Capture the cell that displays the provided text and extract its [X, Y] central coordinate. 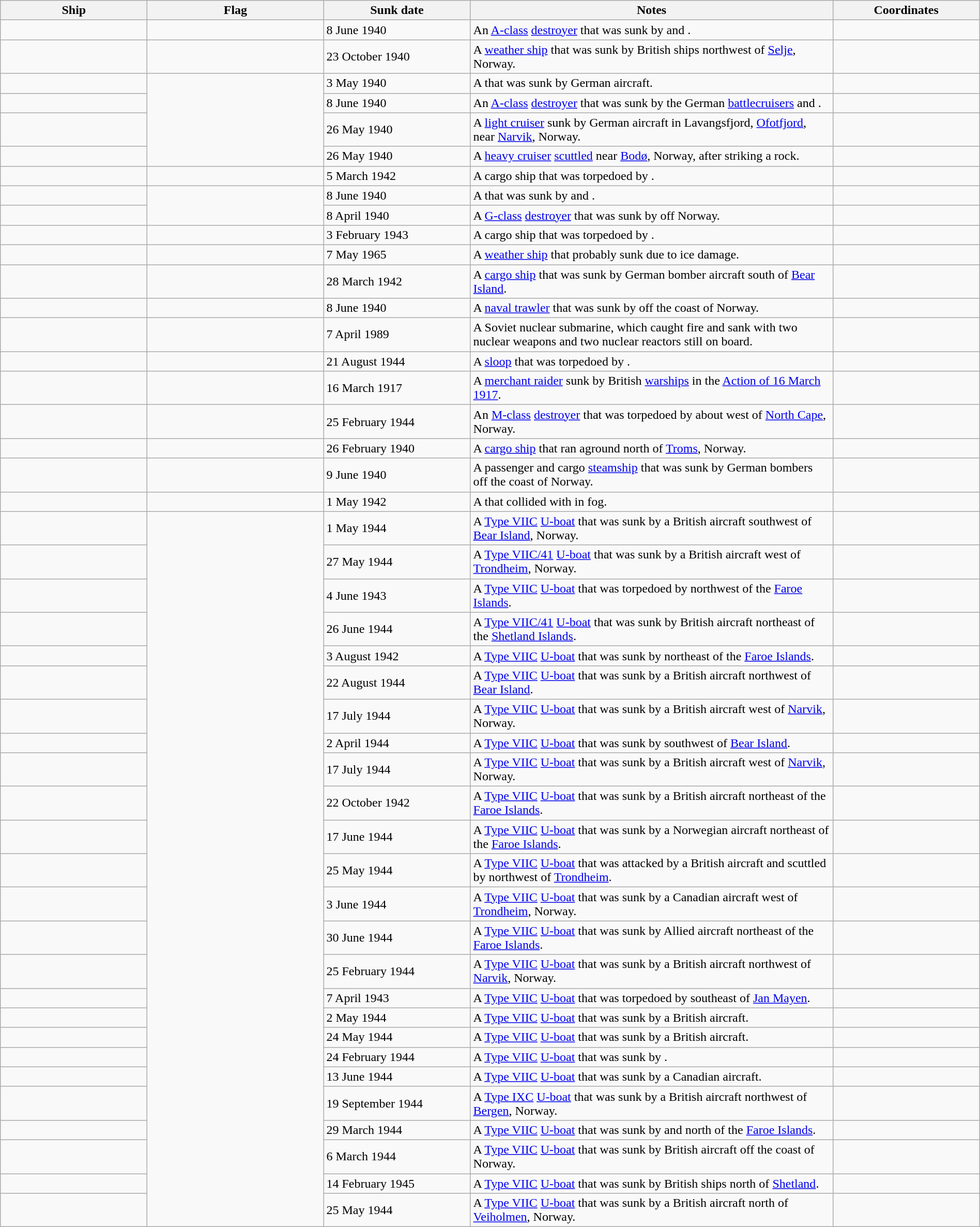
A cargo ship that was sunk by German bomber aircraft south of Bear Island. [651, 281]
13 June 1944 [397, 1077]
17 June 1944 [397, 837]
26 February 1940 [397, 448]
9 June 1940 [397, 475]
Sunk date [397, 10]
14 February 1945 [397, 1184]
An M-class destroyer that was torpedoed by about west of North Cape, Norway. [651, 422]
29 March 1944 [397, 1130]
A Type VIIC U-boat that was torpedoed by northwest of the Faroe Islands. [651, 596]
A Type VIIC U-boat that was sunk by a British aircraft northwest of Bear Island. [651, 683]
A light cruiser sunk by German aircraft in Lavangsfjord, Ofotfjord, near Narvik, Norway. [651, 129]
A Type VIIC U-boat that was sunk by a British aircraft northwest of Narvik, Norway. [651, 971]
An A-class destroyer that was sunk by the German battlecruisers and . [651, 103]
Coordinates [906, 10]
3 June 1944 [397, 904]
A Type IXC U-boat that was sunk by a British aircraft northwest of Bergen, Norway. [651, 1103]
A naval trawler that was sunk by off the coast of Norway. [651, 308]
A Type VIIC U-boat that was sunk by British ships north of Shetland. [651, 1184]
A Type VIIC U-boat that was torpedoed by southeast of Jan Mayen. [651, 998]
A Type VIIC U-boat that was attacked by a British aircraft and scuttled by northwest of Trondheim. [651, 871]
1 May 1944 [397, 528]
A Type VIIC U-boat that was sunk by a Norwegian aircraft northeast of the Faroe Islands. [651, 837]
A that collided with in fog. [651, 502]
A Type VIIC U-boat that was sunk by a Canadian aircraft west of Trondheim, Norway. [651, 904]
A Type VIIC U-boat that was sunk by Allied aircraft northeast of the Faroe Islands. [651, 938]
3 May 1940 [397, 83]
16 March 1917 [397, 388]
A passenger and cargo steamship that was sunk by German bombers off the coast of Norway. [651, 475]
30 June 1944 [397, 938]
A Type VIIC U-boat that was sunk by a British aircraft north of Veiholmen, Norway. [651, 1210]
A Type VIIC U-boat that was sunk by a British aircraft southwest of Bear Island, Norway. [651, 528]
24 May 1944 [397, 1037]
A G-class destroyer that was sunk by off Norway. [651, 215]
A Type VIIC U-boat that was sunk by British aircraft off the coast of Norway. [651, 1156]
27 May 1944 [397, 562]
Ship [74, 10]
22 August 1944 [397, 683]
A Type VIIC U-boat that was sunk by southwest of Bear Island. [651, 743]
26 June 1944 [397, 629]
Notes [651, 10]
A cargo ship that ran aground north of Troms, Norway. [651, 448]
A Type VIIC/41 U-boat that was sunk by a British aircraft west of Trondheim, Norway. [651, 562]
28 March 1942 [397, 281]
7 April 1943 [397, 998]
An A-class destroyer that was sunk by and . [651, 30]
8 April 1940 [397, 215]
A that was sunk by and . [651, 195]
A Soviet nuclear submarine, which caught fire and sank with two nuclear weapons and two nuclear reactors still on board. [651, 335]
A sloop that was torpedoed by . [651, 361]
A merchant raider sunk by British warships in the Action of 16 March 1917. [651, 388]
A Type VIIC U-boat that was sunk by northeast of the Faroe Islands. [651, 656]
A Type VIIC U-boat that was sunk by and north of the Faroe Islands. [651, 1130]
21 August 1944 [397, 361]
Flag [236, 10]
2 May 1944 [397, 1018]
19 September 1944 [397, 1103]
4 June 1943 [397, 596]
5 March 1942 [397, 176]
24 February 1944 [397, 1057]
A Type VIIC/41 U-boat that was sunk by British aircraft northeast of the Shetland Islands. [651, 629]
1 May 1942 [397, 502]
A heavy cruiser scuttled near Bodø, Norway, after striking a rock. [651, 156]
A Type VIIC U-boat that was sunk by . [651, 1057]
3 February 1943 [397, 235]
7 April 1989 [397, 335]
23 October 1940 [397, 57]
7 May 1965 [397, 254]
3 August 1942 [397, 656]
6 March 1944 [397, 1156]
A that was sunk by German aircraft. [651, 83]
A weather ship that was sunk by British ships northwest of Selje, Norway. [651, 57]
A Type VIIC U-boat that was sunk by a Canadian aircraft. [651, 1077]
A weather ship that probably sunk due to ice damage. [651, 254]
2 April 1944 [397, 743]
A Type VIIC U-boat that was sunk by a British aircraft northeast of the Faroe Islands. [651, 804]
22 October 1942 [397, 804]
